Identify which cell holds the provided text, then report its [X, Y] central coordinate. 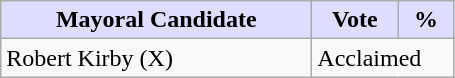
Vote [355, 20]
Acclaimed [383, 58]
% [426, 20]
Mayoral Candidate [156, 20]
Robert Kirby (X) [156, 58]
